Extract the [x, y] coordinate from the center of the cell holding the provided text.  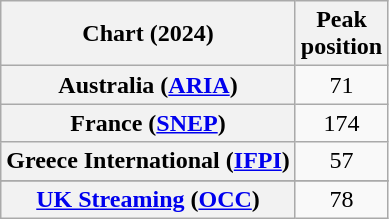
174 [341, 123]
Peakposition [341, 34]
Chart (2024) [148, 34]
Australia (ARIA) [148, 85]
UK Streaming (OCC) [148, 199]
71 [341, 85]
France (SNEP) [148, 123]
78 [341, 199]
Greece International (IFPI) [148, 161]
57 [341, 161]
